Pinpoint the cell where the given text exists, returning its (x, y) midpoint coordinate. 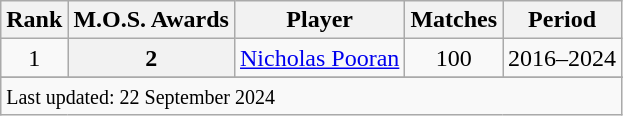
Player (319, 20)
M.O.S. Awards (152, 20)
Matches (454, 20)
Nicholas Pooran (319, 58)
100 (454, 58)
Last updated: 22 September 2024 (312, 96)
Period (562, 20)
Rank (34, 20)
2016–2024 (562, 58)
1 (34, 58)
2 (152, 58)
